Provide the (X, Y) coordinate of the cell's center where the given text is located.  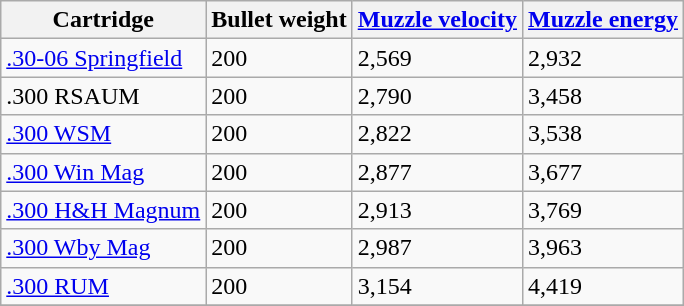
.300 H&H Magnum (104, 210)
.300 Wby Mag (104, 248)
2,790 (437, 96)
.300 Win Mag (104, 172)
2,913 (437, 210)
2,932 (604, 58)
.300 RUM (104, 286)
3,963 (604, 248)
3,154 (437, 286)
Cartridge (104, 20)
4,419 (604, 286)
2,877 (437, 172)
3,538 (604, 134)
Muzzle velocity (437, 20)
.30-06 Springfield (104, 58)
.300 WSM (104, 134)
3,677 (604, 172)
2,569 (437, 58)
Bullet weight (279, 20)
.300 RSAUM (104, 96)
3,458 (604, 96)
2,987 (437, 248)
3,769 (604, 210)
2,822 (437, 134)
Muzzle energy (604, 20)
